Scan for the cell matching the given text and deliver its (X, Y) coordinate at center. 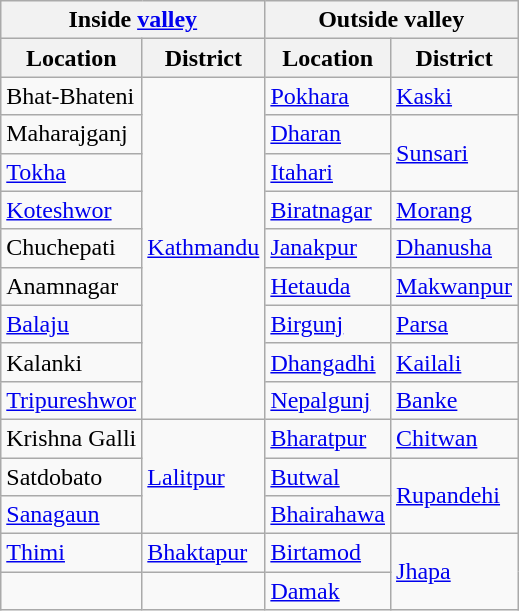
Krishna Galli (72, 438)
Kalanki (72, 362)
Janakpur (328, 248)
Anamnagar (72, 286)
Tokha (72, 172)
Chitwan (454, 438)
Bhairahawa (328, 515)
Tripureshwor (72, 400)
Biratnagar (328, 210)
Butwal (328, 477)
Thimi (72, 553)
Birtamod (328, 553)
Kathmandu (204, 248)
Maharajganj (72, 134)
Nepalgunj (328, 400)
Koteshwor (72, 210)
Rupandehi (454, 496)
Outside valley (392, 20)
Chuchepati (72, 248)
Makwanpur (454, 286)
Bhat-Bhateni (72, 96)
Kailali (454, 362)
Sunsari (454, 153)
Morang (454, 210)
Satdobato (72, 477)
Banke (454, 400)
Parsa (454, 324)
Damak (328, 591)
Hetauda (328, 286)
Inside valley (133, 20)
Kaski (454, 96)
Birgunj (328, 324)
Bharatpur (328, 438)
Bhaktapur (204, 553)
Itahari (328, 172)
Dhangadhi (328, 362)
Dharan (328, 134)
Sanagaun (72, 515)
Dhanusha (454, 248)
Lalitpur (204, 476)
Balaju (72, 324)
Jhapa (454, 572)
Pokhara (328, 96)
